Return (x, y) of the center of cell containing provided text 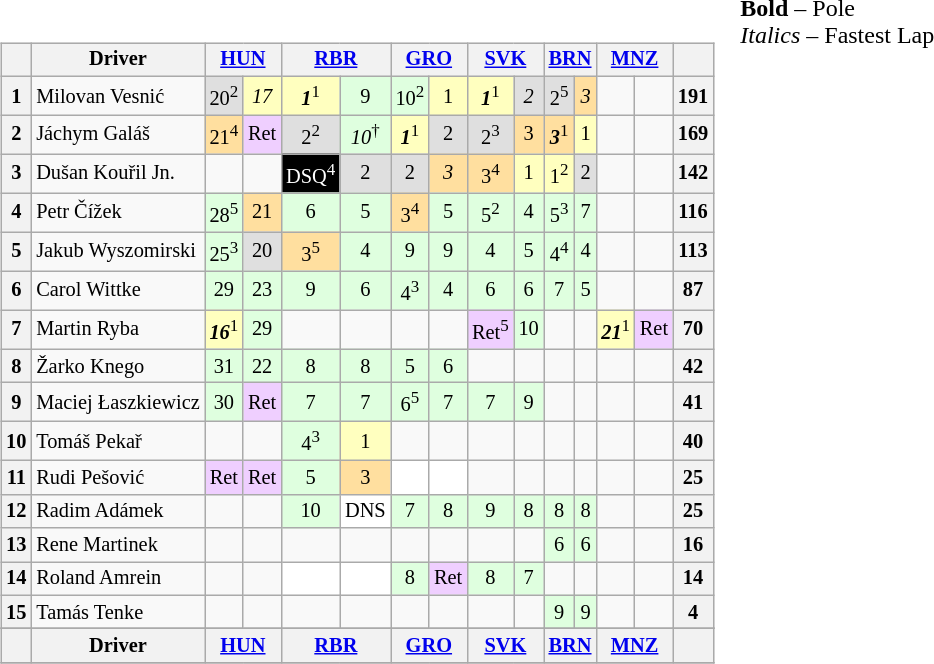
42 (693, 366)
52 (490, 212)
17 (262, 96)
65 (410, 402)
Martin Ryba (118, 330)
Žarko Knego (118, 366)
Roland Amrein (118, 579)
DSQ4 (310, 174)
102 (410, 96)
211 (616, 330)
116 (693, 212)
40 (693, 442)
113 (693, 252)
169 (693, 134)
DNS (365, 511)
Petr Čížek (118, 212)
21 (262, 212)
Tamás Tenke (118, 612)
Radim Adámek (118, 511)
70 (693, 330)
Tomáš Pekař (118, 442)
Jáchym Galáš (118, 134)
20 (262, 252)
202 (224, 96)
142 (693, 174)
Maciej Łaszkiewicz (118, 402)
191 (693, 96)
Rene Martinek (118, 545)
161 (224, 330)
Jakub Wyszomirski (118, 252)
44 (560, 252)
13 (16, 545)
30 (224, 402)
253 (224, 252)
15 (16, 612)
Milovan Vesnić (118, 96)
Rudi Pešović (118, 478)
16 (693, 545)
214 (224, 134)
87 (693, 290)
Ret5 (490, 330)
Carol Wittke (118, 290)
Dušan Kouřil Jn. (118, 174)
35 (310, 252)
53 (560, 212)
10† (365, 134)
285 (224, 212)
41 (693, 402)
